Scan for the cell matching the given text and deliver its [x, y] coordinate at center. 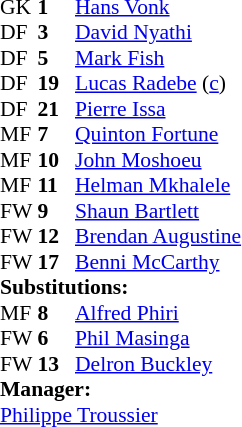
Mark Fish [158, 58]
John Moshoeu [158, 160]
17 [57, 262]
Alfred Phiri [158, 313]
Delron Buckley [158, 364]
13 [57, 364]
9 [57, 211]
10 [57, 160]
7 [57, 135]
Manager: [120, 389]
Phil Masinga [158, 339]
11 [57, 185]
19 [57, 83]
Shaun Bartlett [158, 211]
Benni McCarthy [158, 262]
5 [57, 58]
8 [57, 313]
Lucas Radebe (c) [158, 83]
3 [57, 33]
12 [57, 237]
6 [57, 339]
Helman Mkhalele [158, 185]
Substitutions: [120, 287]
David Nyathi [158, 33]
Brendan Augustine [158, 237]
21 [57, 109]
Quinton Fortune [158, 135]
Pierre Issa [158, 109]
